Detect which cell encompasses the target text, then output its [X, Y] center coordinate. 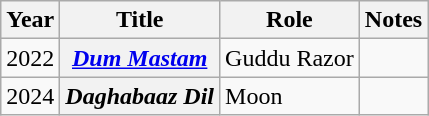
Dum Mastam [140, 58]
Daghabaaz Dil [140, 96]
2024 [30, 96]
Guddu Razor [290, 58]
Role [290, 20]
Notes [393, 20]
Moon [290, 96]
Year [30, 20]
2022 [30, 58]
Title [140, 20]
